Pinpoint the cell where the given text exists, returning its (X, Y) midpoint coordinate. 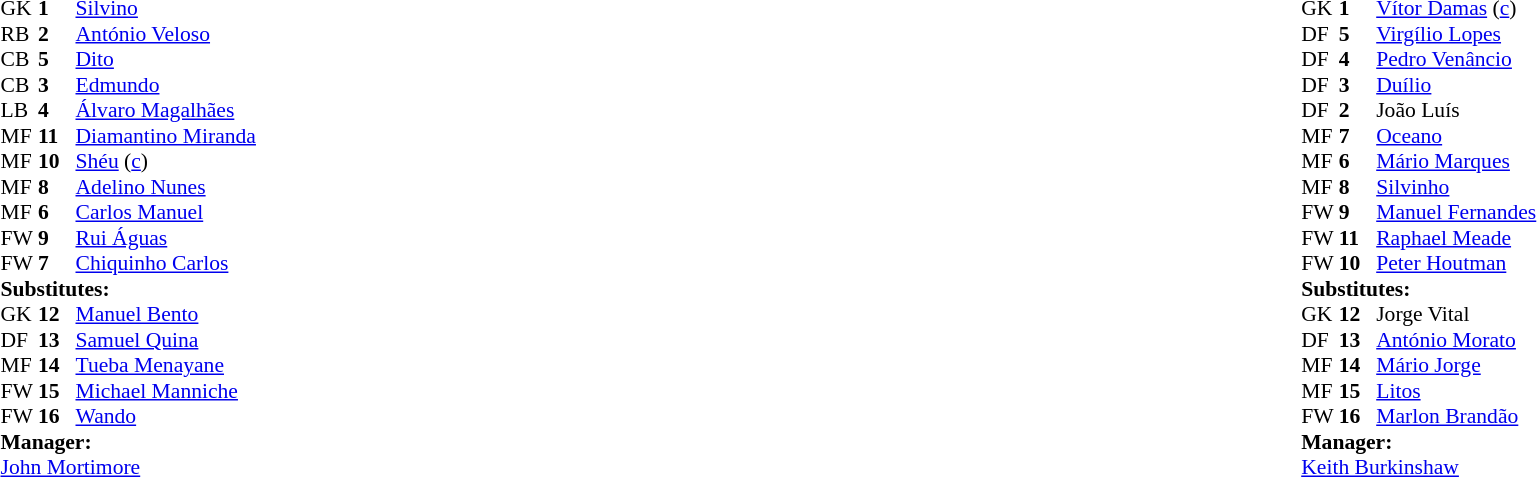
Rui Águas (166, 238)
Carlos Manuel (166, 213)
Peter Houtman (1456, 263)
Mário Jorge (1456, 365)
Virgílio Lopes (1456, 34)
Manuel Fernandes (1456, 213)
Adelino Nunes (166, 187)
LB (19, 111)
Edmundo (166, 85)
António Veloso (166, 34)
Duílio (1456, 85)
Marlon Brandão (1456, 417)
Manuel Bento (166, 315)
Chiquinho Carlos (166, 263)
Wando (166, 417)
Litos (1456, 391)
Silvinho (1456, 187)
Tueba Menayane (166, 365)
Oceano (1456, 136)
Samuel Quina (166, 340)
Diamantino Miranda (166, 136)
Michael Manniche (166, 391)
Álvaro Magalhães (166, 111)
Pedro Venâncio (1456, 59)
RB (19, 34)
Mário Marques (1456, 161)
Shéu (c) (166, 161)
Raphael Meade (1456, 238)
Jorge Vital (1456, 315)
Dito (166, 59)
João Luís (1456, 111)
António Morato (1456, 340)
